Identify which cell holds the provided text, then report its [X, Y] central coordinate. 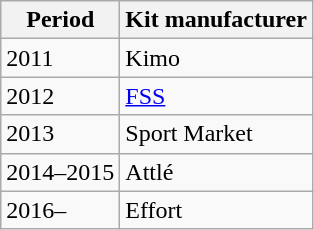
Kimo [216, 58]
Period [60, 20]
Kit manufacturer [216, 20]
2014–2015 [60, 172]
2013 [60, 134]
FSS [216, 96]
Sport Market [216, 134]
Effort [216, 210]
Attlé [216, 172]
2016– [60, 210]
2011 [60, 58]
2012 [60, 96]
